Output the (X, Y) coordinate of the center of the cell containing the given text.  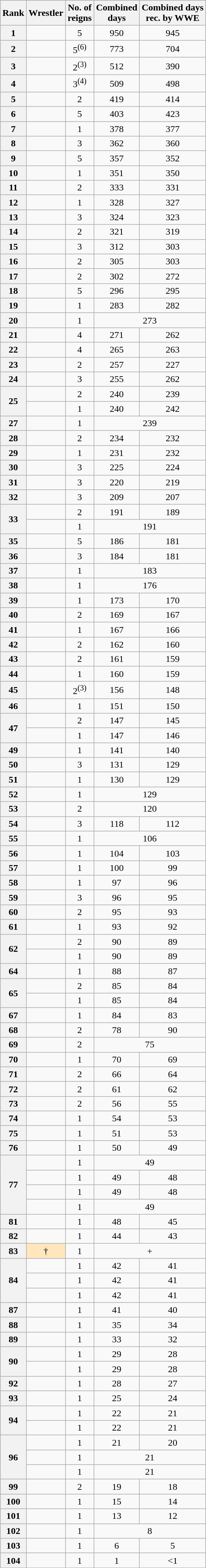
350 (173, 173)
58 (13, 883)
257 (117, 365)
46 (13, 706)
255 (117, 379)
145 (173, 721)
296 (117, 291)
176 (150, 586)
189 (173, 512)
272 (173, 276)
312 (117, 247)
9 (13, 158)
82 (13, 1236)
47 (13, 728)
333 (117, 188)
162 (117, 644)
141 (117, 750)
170 (173, 600)
378 (117, 129)
186 (117, 541)
225 (117, 468)
81 (13, 1222)
207 (173, 497)
209 (117, 497)
17 (13, 276)
169 (117, 615)
151 (117, 706)
227 (173, 365)
30 (13, 468)
† (46, 1251)
323 (173, 217)
419 (117, 99)
324 (117, 217)
<1 (173, 1560)
23 (13, 365)
945 (173, 33)
305 (117, 261)
509 (117, 84)
131 (117, 765)
31 (13, 482)
16 (13, 261)
3(4) (80, 84)
273 (150, 320)
352 (173, 158)
94 (13, 1421)
106 (150, 838)
184 (117, 556)
112 (173, 824)
403 (117, 114)
242 (173, 409)
282 (173, 305)
68 (13, 1030)
351 (117, 173)
130 (117, 780)
65 (13, 993)
362 (117, 144)
263 (173, 350)
704 (173, 49)
156 (117, 690)
72 (13, 1089)
11 (13, 188)
166 (173, 630)
950 (117, 33)
231 (117, 453)
Rank (13, 13)
118 (117, 824)
97 (117, 883)
77 (13, 1185)
37 (13, 571)
101 (13, 1516)
331 (173, 188)
Combined daysrec. by WWE (173, 13)
234 (117, 438)
78 (117, 1030)
120 (150, 809)
414 (173, 99)
Wrestler (46, 13)
+ (150, 1251)
146 (173, 735)
423 (173, 114)
67 (13, 1015)
173 (117, 600)
220 (117, 482)
328 (117, 202)
512 (117, 66)
76 (13, 1148)
34 (173, 1325)
321 (117, 232)
38 (13, 586)
74 (13, 1118)
377 (173, 129)
57 (13, 868)
71 (13, 1074)
52 (13, 794)
150 (173, 706)
219 (173, 482)
60 (13, 912)
224 (173, 468)
66 (117, 1074)
283 (117, 305)
No. ofreigns (80, 13)
161 (117, 659)
Combineddays (117, 13)
327 (173, 202)
319 (173, 232)
10 (13, 173)
102 (13, 1531)
357 (117, 158)
183 (150, 571)
498 (173, 84)
271 (117, 335)
73 (13, 1104)
36 (13, 556)
302 (117, 276)
140 (173, 750)
360 (173, 144)
265 (117, 350)
5(6) (80, 49)
39 (13, 600)
773 (117, 49)
295 (173, 291)
390 (173, 66)
59 (13, 897)
148 (173, 690)
7 (13, 129)
